Capture the cell that displays the provided text and extract its [X, Y] central coordinate. 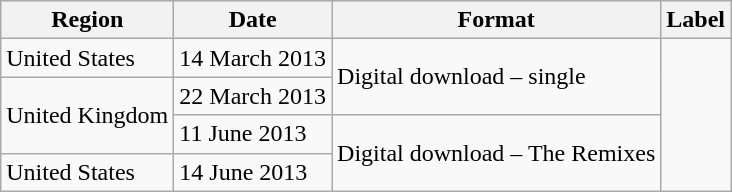
Format [496, 20]
Date [253, 20]
11 June 2013 [253, 134]
22 March 2013 [253, 96]
Digital download – The Remixes [496, 153]
Digital download – single [496, 77]
Label [696, 20]
Region [88, 20]
14 March 2013 [253, 58]
14 June 2013 [253, 172]
United Kingdom [88, 115]
